From the cell containing the given text, extract its center point as (x, y) coordinate. 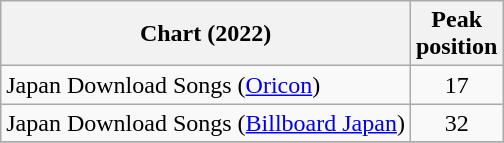
32 (456, 123)
Japan Download Songs (Billboard Japan) (206, 123)
Chart (2022) (206, 34)
Japan Download Songs (Oricon) (206, 85)
Peakposition (456, 34)
17 (456, 85)
